From the cell containing the given text, extract its center point as [X, Y] coordinate. 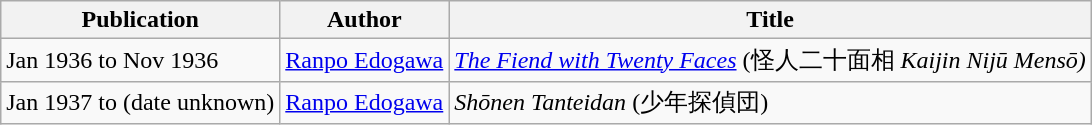
Author [364, 20]
Shōnen Tanteidan (少年探偵団) [770, 102]
Publication [140, 20]
Jan 1936 to Nov 1936 [140, 60]
Title [770, 20]
The Fiend with Twenty Faces (怪人二十面相 Kaijin Nijū Mensō) [770, 60]
Jan 1937 to (date unknown) [140, 102]
